Pinpoint the cell where the given text exists, returning its [x, y] midpoint coordinate. 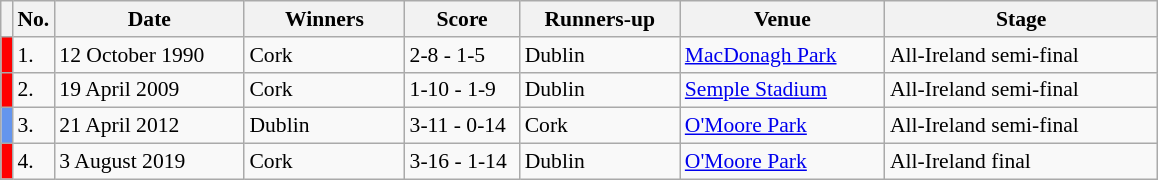
Date [149, 19]
3-11 - 0-14 [462, 126]
All-Ireland final [1022, 162]
Venue [782, 19]
21 April 2012 [149, 126]
Winners [324, 19]
19 April 2009 [149, 90]
2-8 - 1-5 [462, 55]
3-16 - 1-14 [462, 162]
Semple Stadium [782, 90]
3 August 2019 [149, 162]
Runners-up [600, 19]
1-10 - 1-9 [462, 90]
MacDonagh Park [782, 55]
1. [33, 55]
Score [462, 19]
4. [33, 162]
No. [33, 19]
2. [33, 90]
12 October 1990 [149, 55]
Stage [1022, 19]
3. [33, 126]
